Pinpoint the cell where the given text exists, returning its [X, Y] midpoint coordinate. 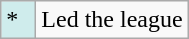
Led the league [112, 20]
* [18, 20]
